Determine the [X, Y] coordinate at the center of the cell enclosing the given text.  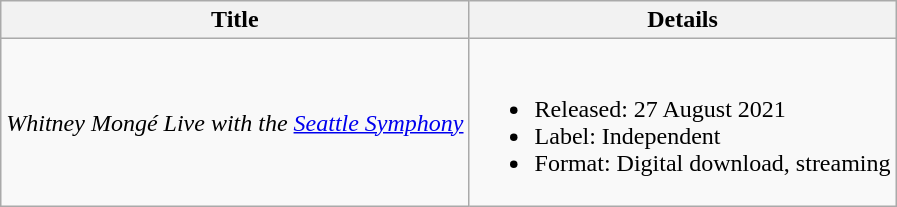
Whitney Mongé Live with the Seattle Symphony [235, 122]
Released: 27 August 2021Label: IndependentFormat: Digital download, streaming [682, 122]
Details [682, 20]
Title [235, 20]
